Return the [x, y] coordinate for the center point of the cell that contains the specified text.  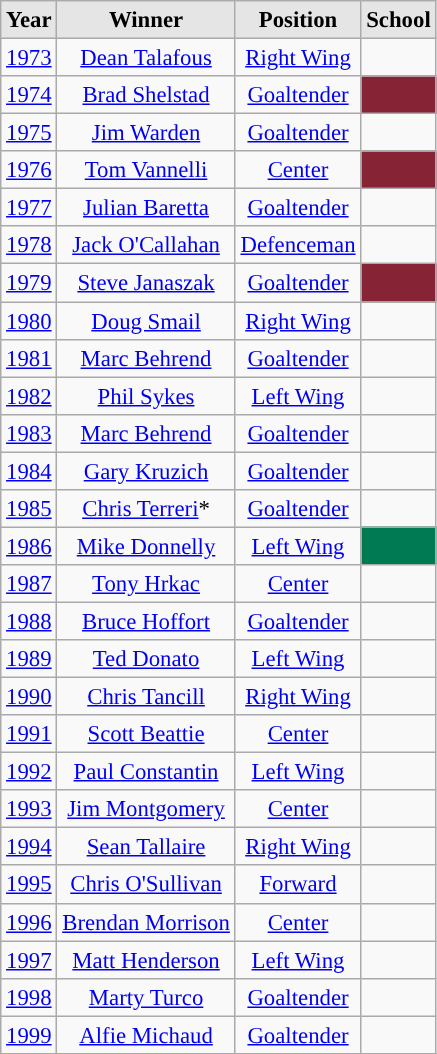
1992 [29, 772]
Year [29, 20]
1995 [29, 885]
1983 [29, 433]
1994 [29, 847]
1987 [29, 584]
1990 [29, 697]
Steve Janaszak [146, 283]
1975 [29, 133]
1988 [29, 621]
1999 [29, 1035]
Paul Constantin [146, 772]
1979 [29, 283]
Matt Henderson [146, 960]
Phil Sykes [146, 396]
1977 [29, 208]
Ted Donato [146, 659]
1980 [29, 321]
School [398, 20]
Chris Terreri* [146, 509]
1973 [29, 58]
Mike Donnelly [146, 546]
1998 [29, 997]
Scott Beattie [146, 734]
Sean Tallaire [146, 847]
Gary Kruzich [146, 471]
1991 [29, 734]
Forward [298, 885]
Winner [146, 20]
Chris O'Sullivan [146, 885]
Dean Talafous [146, 58]
Marty Turco [146, 997]
1986 [29, 546]
1993 [29, 809]
Defenceman [298, 245]
Chris Tancill [146, 697]
1997 [29, 960]
Bruce Hoffort [146, 621]
Position [298, 20]
Doug Smail [146, 321]
Tom Vannelli [146, 170]
Jim Montgomery [146, 809]
1974 [29, 95]
Julian Baretta [146, 208]
1981 [29, 358]
1976 [29, 170]
Alfie Michaud [146, 1035]
1978 [29, 245]
Jim Warden [146, 133]
Jack O'Callahan [146, 245]
1982 [29, 396]
1985 [29, 509]
Tony Hrkac [146, 584]
1984 [29, 471]
Brendan Morrison [146, 922]
Brad Shelstad [146, 95]
1989 [29, 659]
1996 [29, 922]
